Locate the cell with the specified text and output its [X, Y] center coordinate. 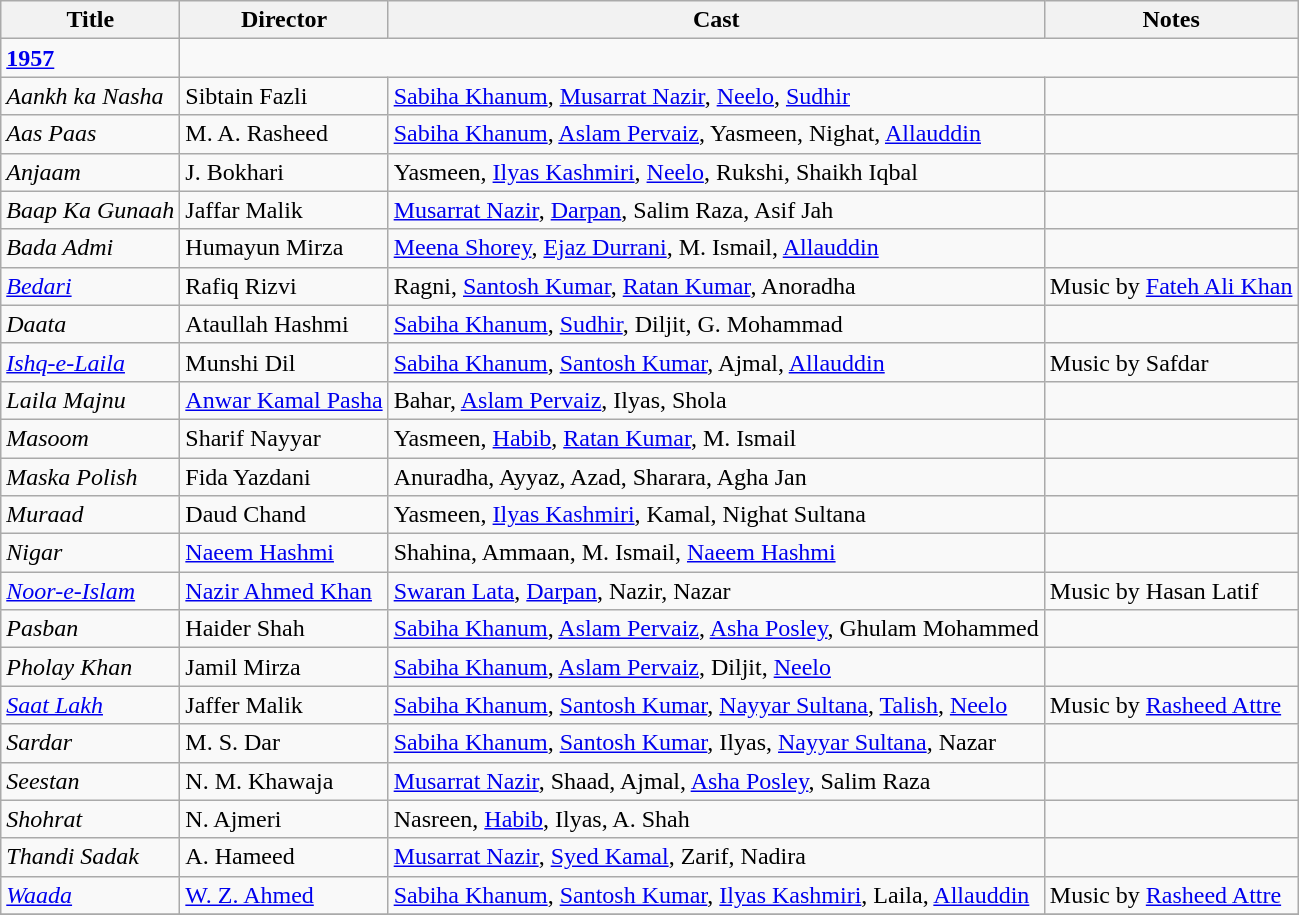
Sabiha Khanum, Aslam Pervaiz, Diljit, Neelo [716, 667]
Nigar [90, 553]
M. S. Dar [284, 743]
Sabiha Khanum, Santosh Kumar, Ilyas, Nayyar Sultana, Nazar [716, 743]
Munshi Dil [284, 362]
Anuradha, Ayyaz, Azad, Sharara, Agha Jan [716, 477]
Musarrat Nazir, Syed Kamal, Zarif, Nadira [716, 857]
Pasban [90, 629]
Nasreen, Habib, Ilyas, A. Shah [716, 819]
Sabiha Khanum, Aslam Pervaiz, Asha Posley, Ghulam Mohammed [716, 629]
Rafiq Rizvi [284, 286]
Humayun Mirza [284, 248]
A. Hameed [284, 857]
Laila Majnu [90, 400]
Bedari [90, 286]
Musarrat Nazir, Darpan, Salim Raza, Asif Jah [716, 210]
Thandi Sadak [90, 857]
Seestan [90, 781]
Title [90, 20]
Ragni, Santosh Kumar, Ratan Kumar, Anoradha [716, 286]
Masoom [90, 438]
Anwar Kamal Pasha [284, 400]
Swaran Lata, Darpan, Nazir, Nazar [716, 591]
Sabiha Khanum, Musarrat Nazir, Neelo, Sudhir [716, 96]
Shahina, Ammaan, M. Ismail, Naeem Hashmi [716, 553]
Director [284, 20]
Pholay Khan [90, 667]
J. Bokhari [284, 172]
Haider Shah [284, 629]
M. A. Rasheed [284, 134]
Sabiha Khanum, Santosh Kumar, Ilyas Kashmiri, Laila, Allauddin [716, 895]
Aankh ka Nasha [90, 96]
Music by Safdar [1171, 362]
Sharif Nayyar [284, 438]
Music by Hasan Latif [1171, 591]
N. Ajmeri [284, 819]
Muraad [90, 515]
Ishq-e-Laila [90, 362]
Nazir Ahmed Khan [284, 591]
Cast [716, 20]
Yasmeen, Ilyas Kashmiri, Neelo, Rukshi, Shaikh Iqbal [716, 172]
Sardar [90, 743]
Saat Lakh [90, 705]
Maska Polish [90, 477]
Daata [90, 324]
N. M. Khawaja [284, 781]
Sabiha Khanum, Santosh Kumar, Nayyar Sultana, Talish, Neelo [716, 705]
Bada Admi [90, 248]
Yasmeen, Habib, Ratan Kumar, M. Ismail [716, 438]
Jaffar Malik [284, 210]
Jamil Mirza [284, 667]
Daud Chand [284, 515]
Musarrat Nazir, Shaad, Ajmal, Asha Posley, Salim Raza [716, 781]
Sibtain Fazli [284, 96]
Fida Yazdani [284, 477]
Sabiha Khanum, Aslam Pervaiz, Yasmeen, Nighat, Allauddin [716, 134]
Naeem Hashmi [284, 553]
Jaffer Malik [284, 705]
1957 [90, 58]
Baap Ka Gunaah [90, 210]
Yasmeen, Ilyas Kashmiri, Kamal, Nighat Sultana [716, 515]
Ataullah Hashmi [284, 324]
Meena Shorey, Ejaz Durrani, M. Ismail, Allauddin [716, 248]
Notes [1171, 20]
Sabiha Khanum, Sudhir, Diljit, G. Mohammad [716, 324]
Bahar, Aslam Pervaiz, Ilyas, Shola [716, 400]
Aas Paas [90, 134]
Music by Fateh Ali Khan [1171, 286]
Waada [90, 895]
W. Z. Ahmed [284, 895]
Shohrat [90, 819]
Sabiha Khanum, Santosh Kumar, Ajmal, Allauddin [716, 362]
Anjaam [90, 172]
Noor-e-Islam [90, 591]
